Output the [x, y] coordinate of the center of the cell containing the given text.  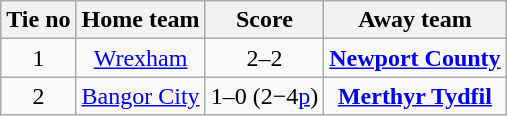
Away team [415, 20]
Bangor City [140, 96]
2–2 [264, 58]
Wrexham [140, 58]
1 [38, 58]
Score [264, 20]
Newport County [415, 58]
Tie no [38, 20]
Home team [140, 20]
1–0 (2−4p) [264, 96]
2 [38, 96]
Merthyr Tydfil [415, 96]
